Output the [x, y] coordinate of the center of the cell containing the given text.  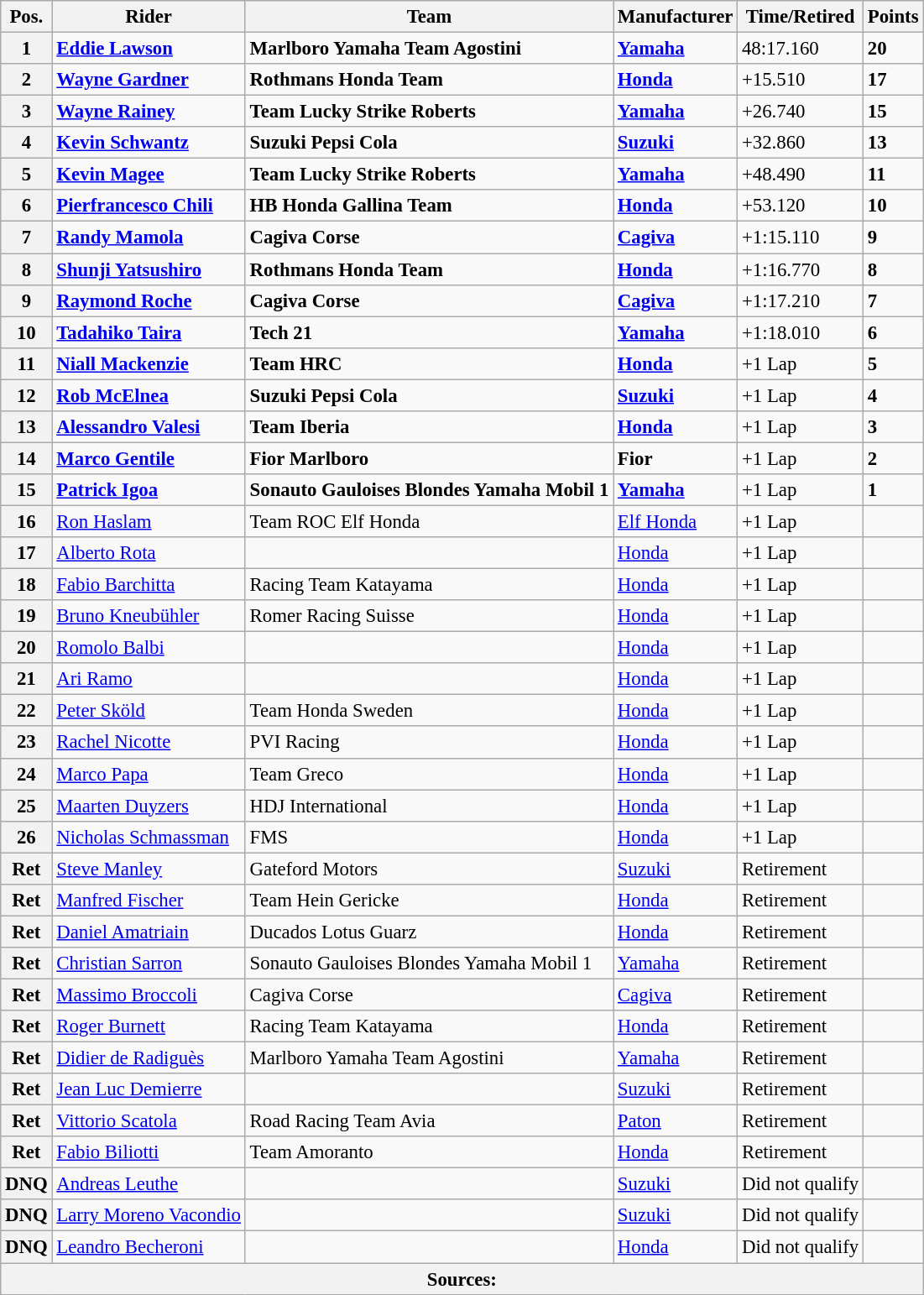
Paton [676, 1121]
Team HRC [429, 363]
Manfred Fischer [149, 901]
Pos. [27, 17]
48:17.160 [801, 49]
Randy Mamola [149, 238]
Tadahiko Taira [149, 332]
22 [27, 711]
Vittorio Scatola [149, 1121]
Eddie Lawson [149, 49]
Elf Honda [676, 521]
Nicholas Schmassman [149, 837]
Daniel Amatriain [149, 932]
HB Honda Gallina Team [429, 206]
Team Amoranto [429, 1152]
Gateford Motors [429, 869]
21 [27, 679]
Marco Gentile [149, 458]
Larry Moreno Vacondio [149, 1216]
Pierfrancesco Chili [149, 206]
Alessandro Valesi [149, 427]
Massimo Broccoli [149, 995]
Team Hein Gericke [429, 901]
Fabio Barchitta [149, 585]
Ron Haslam [149, 521]
Fior [676, 458]
FMS [429, 837]
Rob McElnea [149, 395]
Roger Burnett [149, 1026]
Time/Retired [801, 17]
23 [27, 743]
25 [27, 806]
Ducados Lotus Guarz [429, 932]
Maarten Duyzers [149, 806]
Niall Mackenzie [149, 363]
+1:18.010 [801, 332]
Kevin Schwantz [149, 143]
Road Racing Team Avia [429, 1121]
Jean Luc Demierre [149, 1089]
Team ROC Elf Honda [429, 521]
Andreas Leuthe [149, 1184]
14 [27, 458]
+1:16.770 [801, 269]
24 [27, 774]
Fabio Biliotti [149, 1152]
Raymond Roche [149, 300]
12 [27, 395]
16 [27, 521]
Kevin Magee [149, 175]
Leandro Becheroni [149, 1247]
Wayne Rainey [149, 112]
Rider [149, 17]
Fior Marlboro [429, 458]
+26.740 [801, 112]
Points [893, 17]
Patrick Igoa [149, 490]
+32.860 [801, 143]
Romer Racing Suisse [429, 616]
Alberto Rota [149, 553]
Tech 21 [429, 332]
Bruno Kneubühler [149, 616]
+1:17.210 [801, 300]
+53.120 [801, 206]
Wayne Gardner [149, 80]
Team Iberia [429, 427]
+48.490 [801, 175]
Team Greco [429, 774]
26 [27, 837]
Peter Sköld [149, 711]
PVI Racing [429, 743]
Rachel Nicotte [149, 743]
Shunji Yatsushiro [149, 269]
Manufacturer [676, 17]
HDJ International [429, 806]
18 [27, 585]
Ari Ramo [149, 679]
Team Honda Sweden [429, 711]
Team [429, 17]
+15.510 [801, 80]
Christian Sarron [149, 963]
Didier de Radiguès [149, 1058]
19 [27, 616]
Sources: [462, 1279]
Marco Papa [149, 774]
+1:15.110 [801, 238]
Steve Manley [149, 869]
Romolo Balbi [149, 648]
